Return [x, y] of the center of cell containing provided text 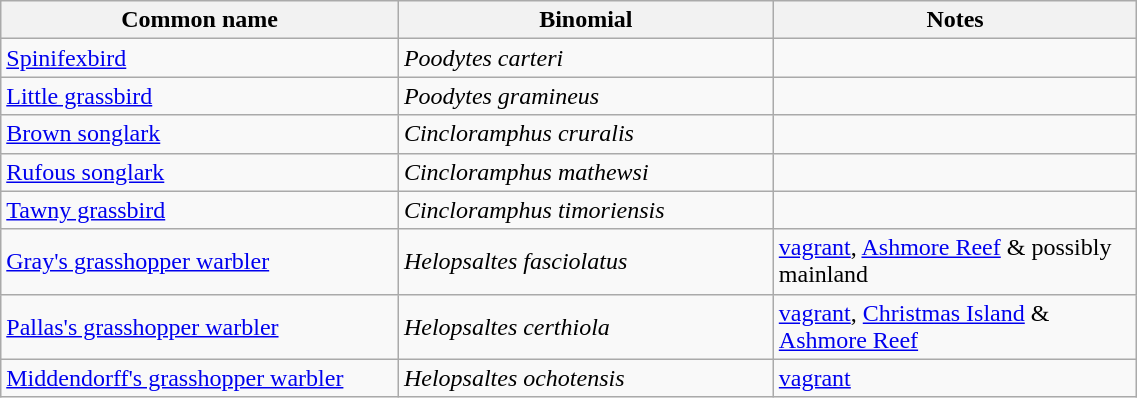
Spinifexbird [200, 58]
Cincloramphus mathewsi [586, 172]
Cincloramphus timoriensis [586, 210]
Cincloramphus cruralis [586, 134]
Helopsaltes fasciolatus [586, 262]
vagrant [955, 378]
Pallas's grasshopper warbler [200, 326]
Middendorff's grasshopper warbler [200, 378]
Helopsaltes certhiola [586, 326]
vagrant, Ashmore Reef & possibly mainland [955, 262]
Little grassbird [200, 96]
Brown songlark [200, 134]
Rufous songlark [200, 172]
Helopsaltes ochotensis [586, 378]
Notes [955, 20]
Tawny grassbird [200, 210]
Poodytes gramineus [586, 96]
Poodytes carteri [586, 58]
Binomial [586, 20]
Common name [200, 20]
vagrant, Christmas Island & Ashmore Reef [955, 326]
Gray's grasshopper warbler [200, 262]
